Identify which cell holds the provided text, then report its [X, Y] central coordinate. 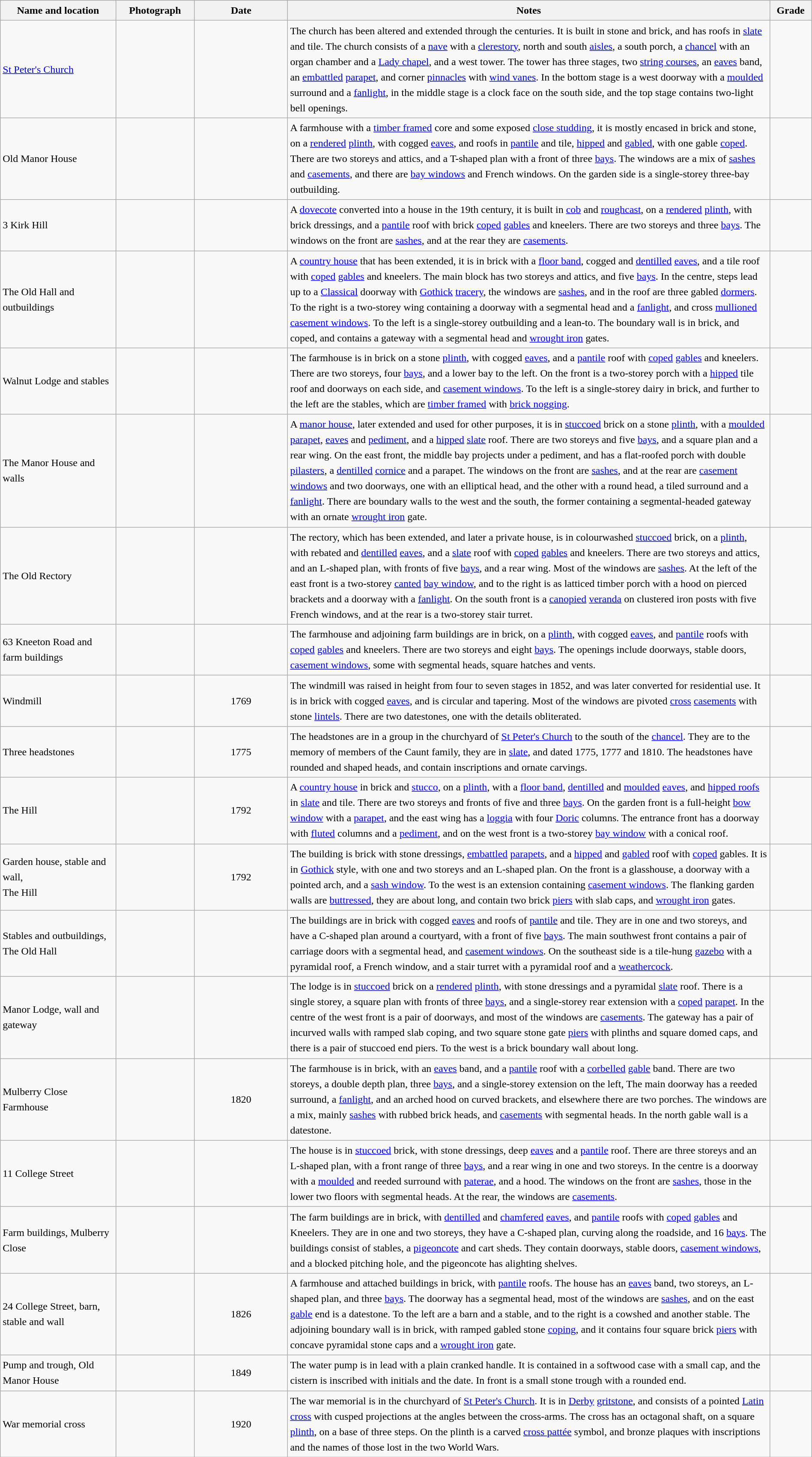
1849 [241, 1373]
War memorial cross [58, 1424]
Farm buildings, Mulberry Close [58, 1240]
Old Manor House [58, 159]
Photograph [155, 10]
Manor Lodge, wall and gateway [58, 1018]
Windmill [58, 701]
1920 [241, 1424]
11 College Street [58, 1174]
24 College Street, barn, stable and wall [58, 1314]
Stables and outbuildings,The Old Hall [58, 943]
Walnut Lodge and stables [58, 381]
Notes [528, 10]
63 Kneeton Road and farm buildings [58, 649]
Garden house, stable and wall,The Hill [58, 877]
The Manor House and walls [58, 470]
St Peter's Church [58, 69]
1820 [241, 1099]
1769 [241, 701]
3 Kirk Hill [58, 225]
Grade [791, 10]
The Old Rectory [58, 576]
1826 [241, 1314]
Name and location [58, 10]
The Old Hall and outbuildings [58, 299]
Date [241, 10]
Three headstones [58, 751]
Mulberry Close Farmhouse [58, 1099]
Pump and trough, Old Manor House [58, 1373]
1775 [241, 751]
The Hill [58, 811]
